Capture the cell that displays the provided text and extract its [x, y] central coordinate. 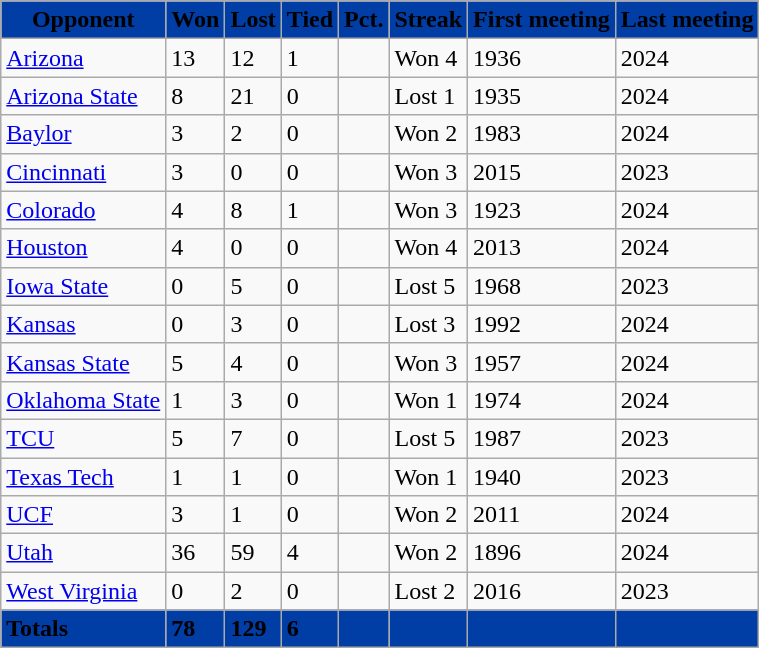
Arizona [84, 58]
7 [253, 438]
1935 [542, 96]
1896 [542, 553]
2015 [542, 172]
1987 [542, 438]
Colorado [84, 210]
1968 [542, 286]
Totals [84, 629]
Opponent [84, 20]
Iowa State [84, 286]
Tied [310, 20]
Oklahoma State [84, 400]
1940 [542, 477]
Last meeting [687, 20]
Texas Tech [84, 477]
Cincinnati [84, 172]
6 [310, 629]
Kansas State [84, 362]
Arizona State [84, 96]
2016 [542, 591]
Baylor [84, 134]
2013 [542, 248]
1923 [542, 210]
2011 [542, 515]
First meeting [542, 20]
TCU [84, 438]
Lost [253, 20]
Pct. [364, 20]
1936 [542, 58]
36 [196, 553]
1974 [542, 400]
59 [253, 553]
Won [196, 20]
1983 [542, 134]
12 [253, 58]
Lost 3 [428, 324]
1992 [542, 324]
13 [196, 58]
Lost 1 [428, 96]
Streak [428, 20]
21 [253, 96]
78 [196, 629]
West Virginia [84, 591]
129 [253, 629]
Kansas [84, 324]
1957 [542, 362]
Utah [84, 553]
Lost 2 [428, 591]
Houston [84, 248]
UCF [84, 515]
